Scan for the cell matching the given text and deliver its [X, Y] coordinate at center. 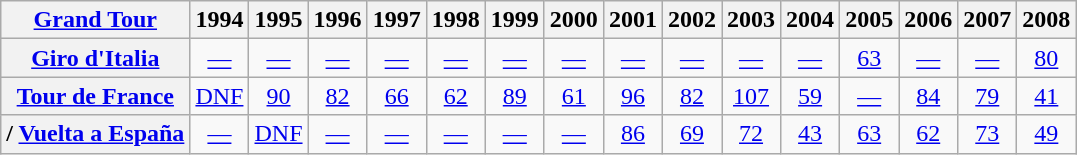
2008 [1046, 20]
1999 [514, 20]
2000 [574, 20]
Giro d'Italia [96, 58]
Grand Tour [96, 20]
89 [514, 96]
72 [752, 134]
43 [810, 134]
107 [752, 96]
2004 [810, 20]
/ Vuelta a España [96, 134]
Tour de France [96, 96]
80 [1046, 58]
2007 [988, 20]
66 [396, 96]
61 [574, 96]
2002 [692, 20]
84 [928, 96]
2005 [870, 20]
90 [278, 96]
79 [988, 96]
1995 [278, 20]
1996 [338, 20]
69 [692, 134]
2006 [928, 20]
86 [632, 134]
2001 [632, 20]
59 [810, 96]
1994 [220, 20]
1997 [396, 20]
49 [1046, 134]
2003 [752, 20]
73 [988, 134]
41 [1046, 96]
1998 [456, 20]
96 [632, 96]
